Pinpoint the cell where the given text exists, returning its [x, y] midpoint coordinate. 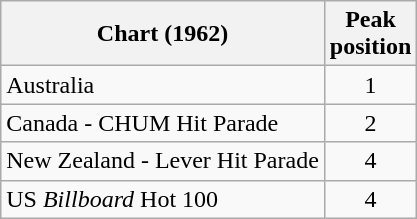
Peakposition [370, 34]
New Zealand - Lever Hit Parade [163, 161]
Chart (1962) [163, 34]
Australia [163, 85]
Canada - CHUM Hit Parade [163, 123]
US Billboard Hot 100 [163, 199]
2 [370, 123]
1 [370, 85]
